From the cell containing the given text, extract its center point as [x, y] coordinate. 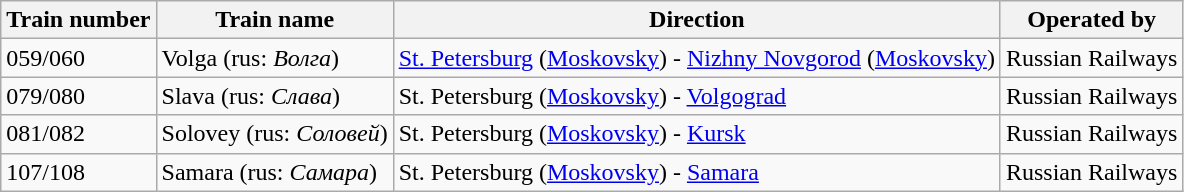
081/082 [78, 134]
Train name [274, 20]
St. Petersburg (Moskovsky) - Nizhny Novgorod (Moskovsky) [696, 58]
Solovey (rus: Соловей) [274, 134]
St. Petersburg (Moskovsky) - Samara [696, 172]
Volga (rus: Волга) [274, 58]
107/108 [78, 172]
Direction [696, 20]
079/080 [78, 96]
Operated by [1091, 20]
Train number [78, 20]
St. Petersburg (Moskovsky) - Kursk [696, 134]
Samara (rus: Самара) [274, 172]
Slava (rus: Слава) [274, 96]
St. Petersburg (Moskovsky) - Volgograd [696, 96]
059/060 [78, 58]
